Return (X, Y) of the center of cell containing provided text 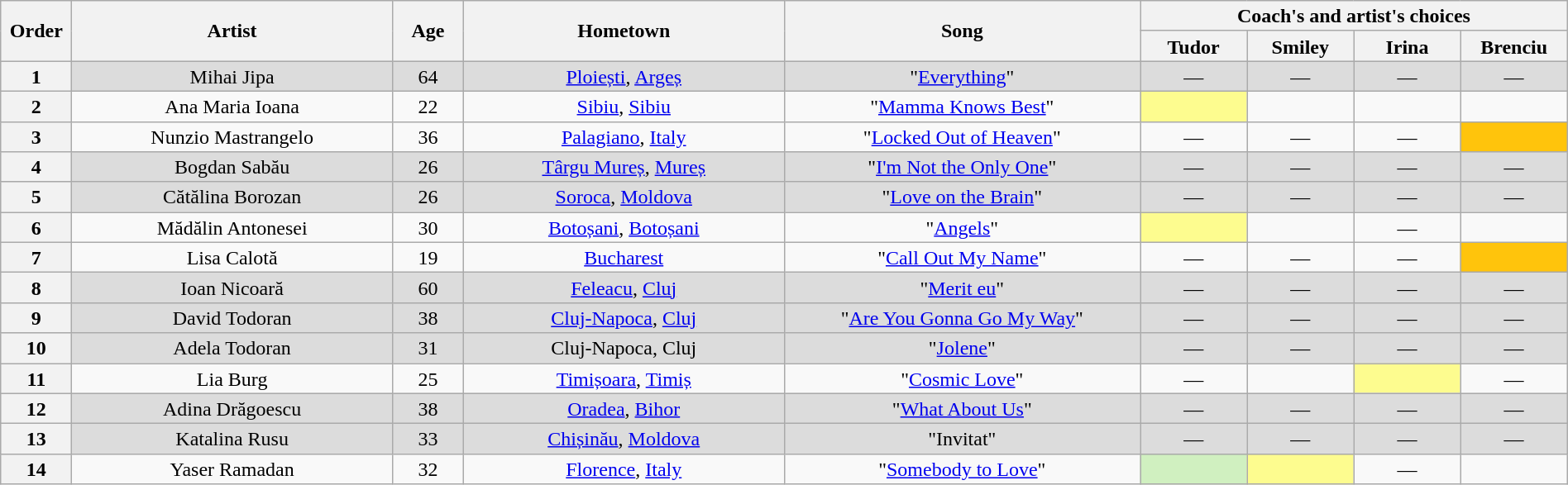
1 (36, 76)
"What About Us" (963, 408)
Artist (232, 31)
Order (36, 31)
2 (36, 106)
Tudor (1194, 46)
"Mamma Knows Best" (963, 106)
Adina Drăgoescu (232, 408)
Irina (1408, 46)
David Todoran (232, 317)
"Merit eu" (963, 288)
"Locked Out of Heaven" (963, 137)
"Love on the Brain" (963, 197)
32 (428, 469)
Soroca, Moldova (624, 197)
Brenciu (1513, 46)
Mihai Jipa (232, 76)
Hometown (624, 31)
Song (963, 31)
Chișinău, Moldova (624, 440)
Târgu Mureș, Mureș (624, 167)
36 (428, 137)
"Somebody to Love" (963, 469)
11 (36, 378)
Lia Burg (232, 378)
Palagiano, Italy (624, 137)
7 (36, 258)
Ploiești, Argeș (624, 76)
22 (428, 106)
Yaser Ramadan (232, 469)
10 (36, 349)
6 (36, 228)
Ana Maria Ioana (232, 106)
Timișoara, Timiș (624, 378)
31 (428, 349)
3 (36, 137)
14 (36, 469)
12 (36, 408)
Sibiu, Sibiu (624, 106)
25 (428, 378)
"Invitat" (963, 440)
13 (36, 440)
"Angels" (963, 228)
60 (428, 288)
Coach's and artist's choices (1355, 17)
Oradea, Bihor (624, 408)
Cătălina Borozan (232, 197)
64 (428, 76)
Adela Todoran (232, 349)
33 (428, 440)
Mădălin Antonesei (232, 228)
"I'm Not the Only One" (963, 167)
9 (36, 317)
8 (36, 288)
Botoșani, Botoșani (624, 228)
4 (36, 167)
"Everything" (963, 76)
5 (36, 197)
Lisa Calotă (232, 258)
Nunzio Mastrangelo (232, 137)
"Jolene" (963, 349)
"Cosmic Love" (963, 378)
Katalina Rusu (232, 440)
Florence, Italy (624, 469)
Smiley (1300, 46)
Bogdan Sabău (232, 167)
Bucharest (624, 258)
"Call Out My Name" (963, 258)
Feleacu, Cluj (624, 288)
19 (428, 258)
Age (428, 31)
30 (428, 228)
"Are You Gonna Go My Way" (963, 317)
Ioan Nicoară (232, 288)
